Pinpoint the cell where the given text exists, returning its [X, Y] midpoint coordinate. 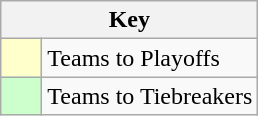
Teams to Playoffs [150, 58]
Teams to Tiebreakers [150, 96]
Key [130, 20]
